Extract the (x, y) coordinate from the center of the cell holding the provided text.  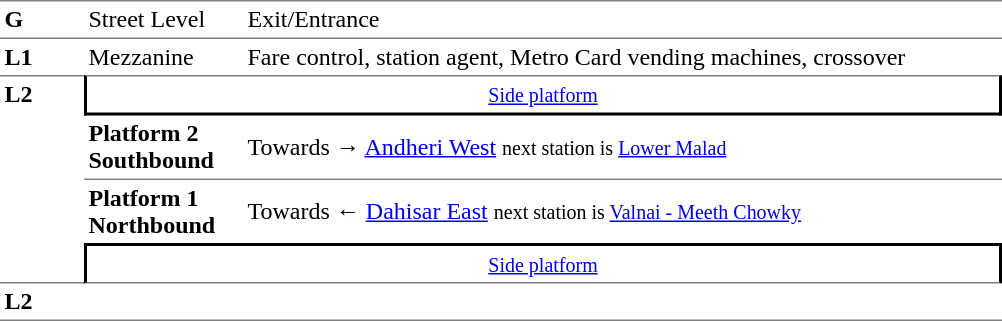
Towards ← Dahisar East next station is Valnai - Meeth Chowky (622, 212)
Street Level (164, 20)
Exit/Entrance (622, 20)
L1 (42, 57)
Platform 1Northbound (164, 212)
L2 (42, 179)
Platform 2Southbound (164, 148)
Towards → Andheri West next station is Lower Malad (622, 148)
Fare control, station agent, Metro Card vending machines, crossover (622, 57)
Mezzanine (164, 57)
G (42, 20)
